For the text-containing cell, return its midpoint in (x, y) coordinate format. 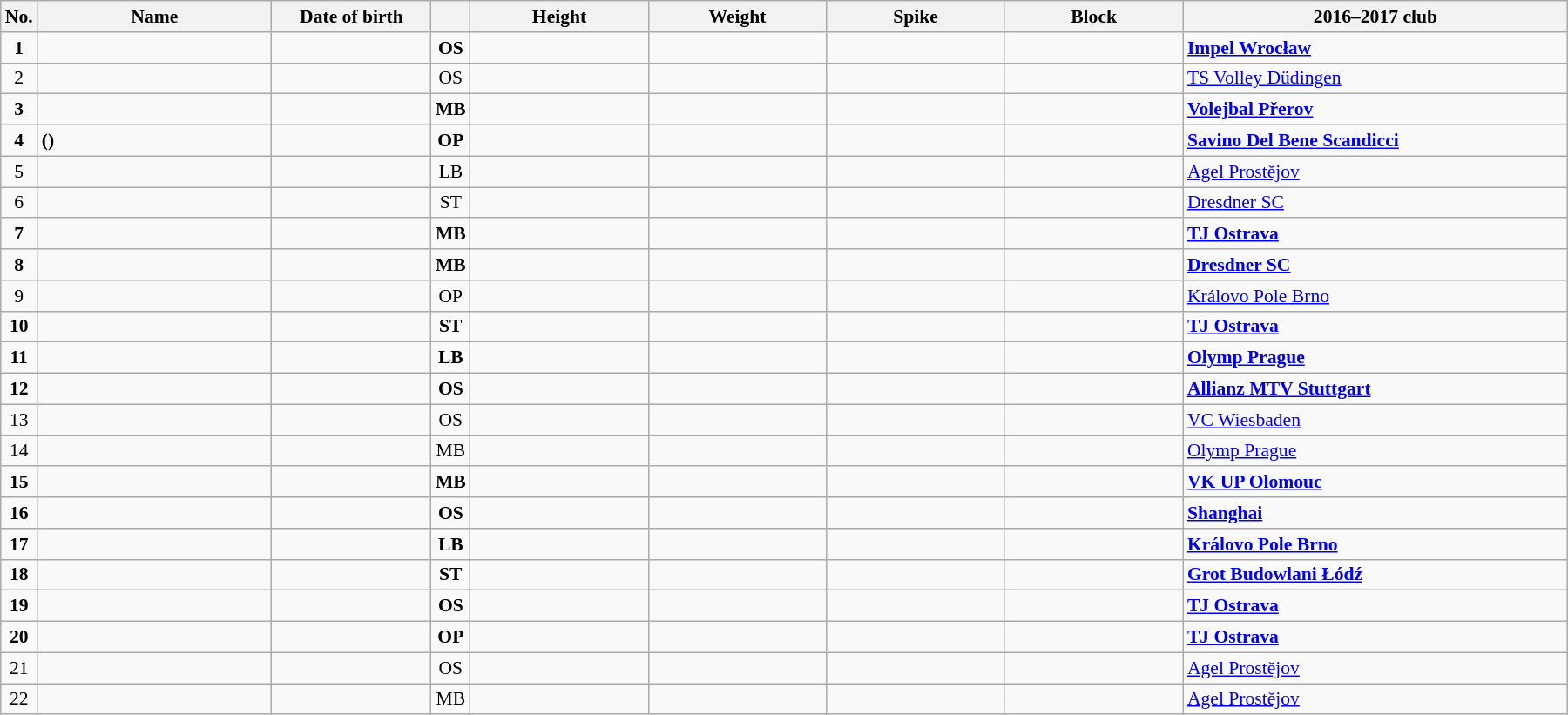
VK UP Olomouc (1375, 482)
19 (19, 606)
7 (19, 234)
12 (19, 389)
TS Volley Düdingen (1375, 78)
16 (19, 513)
13 (19, 420)
Shanghai (1375, 513)
11 (19, 358)
5 (19, 172)
Date of birth (352, 17)
Spike (916, 17)
10 (19, 327)
() (155, 141)
17 (19, 544)
Name (155, 17)
VC Wiesbaden (1375, 420)
2016–2017 club (1375, 17)
2 (19, 78)
Savino Del Bene Scandicci (1375, 141)
No. (19, 17)
9 (19, 296)
6 (19, 203)
3 (19, 110)
14 (19, 451)
Volejbal Přerov (1375, 110)
8 (19, 265)
Allianz MTV Stuttgart (1375, 389)
Weight (737, 17)
Block (1094, 17)
1 (19, 48)
22 (19, 699)
Grot Budowlani Łódź (1375, 575)
Impel Wrocław (1375, 48)
15 (19, 482)
4 (19, 141)
18 (19, 575)
21 (19, 668)
Height (559, 17)
20 (19, 637)
